Return the (x, y) coordinate for the center point of the cell that contains the specified text.  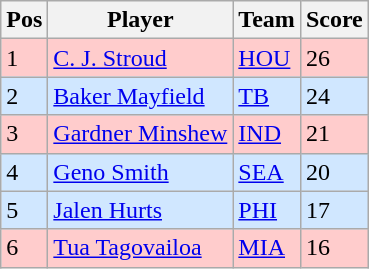
SEA (267, 172)
Baker Mayfield (140, 96)
16 (334, 248)
20 (334, 172)
6 (24, 248)
2 (24, 96)
HOU (267, 58)
17 (334, 210)
Score (334, 20)
26 (334, 58)
TB (267, 96)
4 (24, 172)
Player (140, 20)
3 (24, 134)
Team (267, 20)
21 (334, 134)
Tua Tagovailoa (140, 248)
Jalen Hurts (140, 210)
5 (24, 210)
Geno Smith (140, 172)
24 (334, 96)
Pos (24, 20)
PHI (267, 210)
C. J. Stroud (140, 58)
IND (267, 134)
1 (24, 58)
Gardner Minshew (140, 134)
MIA (267, 248)
